Find where the given text appears and provide that cell's center as (X, Y) coordinate. 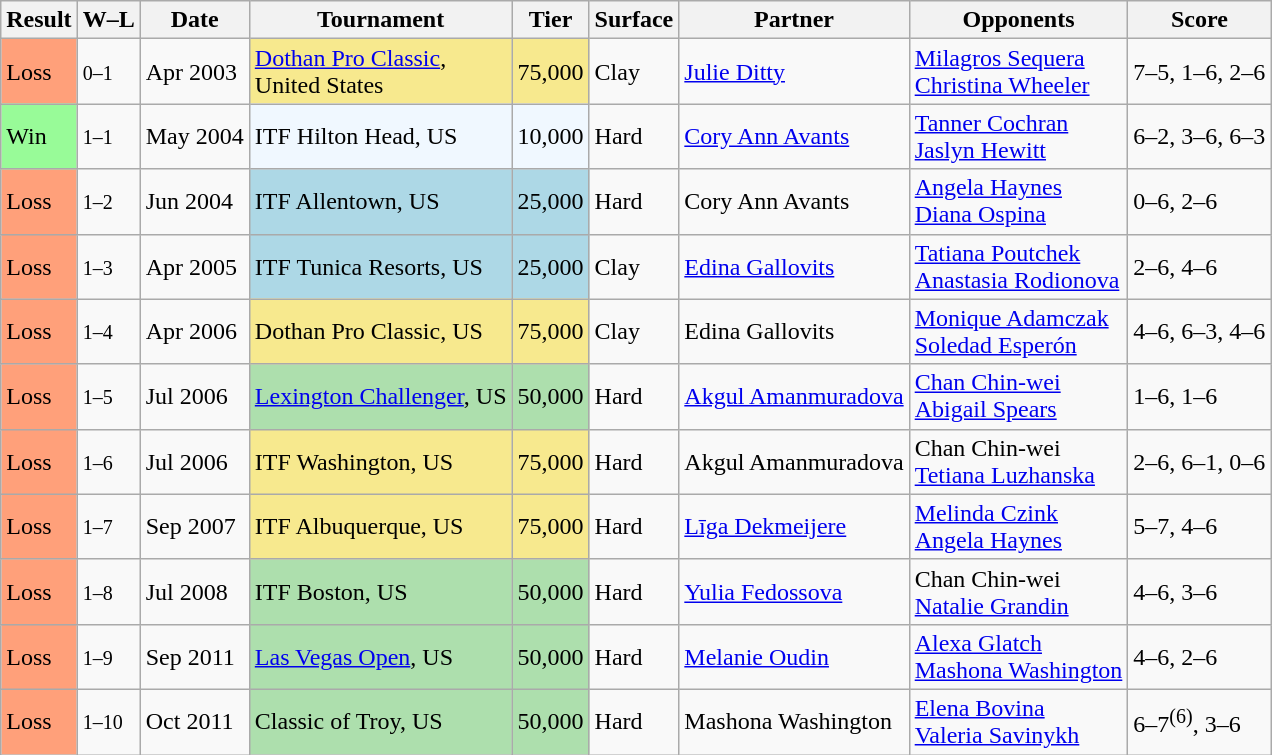
1–6 (108, 462)
Melinda Czink Angela Haynes (1018, 526)
Tatiana Poutchek Anastasia Rodionova (1018, 266)
Tier (550, 20)
Apr 2005 (194, 266)
Opponents (1018, 20)
1–1 (108, 136)
Monique Adamczak Soledad Esperón (1018, 332)
ITF Tunica Resorts, US (380, 266)
Jun 2004 (194, 202)
ITF Albuquerque, US (380, 526)
Melanie Oudin (794, 656)
6–2, 3–6, 6–3 (1200, 136)
Jul 2008 (194, 592)
Oct 2011 (194, 722)
ITF Hilton Head, US (380, 136)
Sep 2011 (194, 656)
Julie Ditty (794, 72)
Date (194, 20)
Tanner Cochran Jaslyn Hewitt (1018, 136)
Surface (634, 20)
ITF Allentown, US (380, 202)
4–6, 6–3, 4–6 (1200, 332)
ITF Washington, US (380, 462)
Chan Chin-wei Natalie Grandin (1018, 592)
1–3 (108, 266)
W–L (108, 20)
0–6, 2–6 (1200, 202)
1–2 (108, 202)
7–5, 1–6, 2–6 (1200, 72)
4–6, 3–6 (1200, 592)
Apr 2006 (194, 332)
6–7(6), 3–6 (1200, 722)
ITF Boston, US (380, 592)
Dothan Pro Classic, US (380, 332)
Las Vegas Open, US (380, 656)
Tournament (380, 20)
1–8 (108, 592)
May 2004 (194, 136)
1–9 (108, 656)
0–1 (108, 72)
1–10 (108, 722)
Result (39, 20)
2–6, 6–1, 0–6 (1200, 462)
Partner (794, 20)
1–4 (108, 332)
Chan Chin-wei Abigail Spears (1018, 396)
Angela Haynes Diana Ospina (1018, 202)
Elena Bovina Valeria Savinykh (1018, 722)
Milagros Sequera Christina Wheeler (1018, 72)
1–6, 1–6 (1200, 396)
4–6, 2–6 (1200, 656)
2–6, 4–6 (1200, 266)
Classic of Troy, US (380, 722)
5–7, 4–6 (1200, 526)
Win (39, 136)
1–5 (108, 396)
Sep 2007 (194, 526)
Score (1200, 20)
Chan Chin-wei Tetiana Luzhanska (1018, 462)
Mashona Washington (794, 722)
Līga Dekmeijere (794, 526)
Lexington Challenger, US (380, 396)
Apr 2003 (194, 72)
10,000 (550, 136)
Alexa Glatch Mashona Washington (1018, 656)
Yulia Fedossova (794, 592)
Dothan Pro Classic, United States (380, 72)
1–7 (108, 526)
